From the cell containing the given text, extract its center point as (x, y) coordinate. 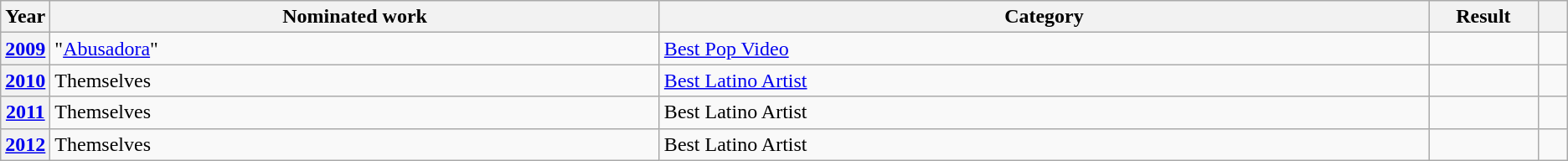
Category (1044, 17)
2010 (25, 80)
Result (1484, 17)
2011 (25, 112)
Nominated work (355, 17)
2012 (25, 144)
"Abusadora" (355, 49)
Best Pop Video (1044, 49)
Year (25, 17)
2009 (25, 49)
